Capture the cell that displays the provided text and extract its [X, Y] central coordinate. 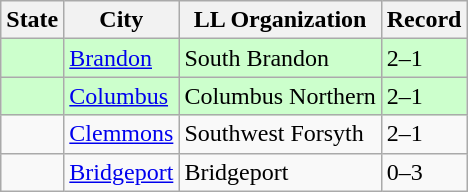
State [32, 20]
Record [424, 20]
Columbus [122, 96]
Clemmons [122, 134]
City [122, 20]
Southwest Forsyth [280, 134]
Columbus Northern [280, 96]
Brandon [122, 58]
South Brandon [280, 58]
LL Organization [280, 20]
0–3 [424, 172]
